Extract the (X, Y) coordinate from the center of the cell holding the provided text.  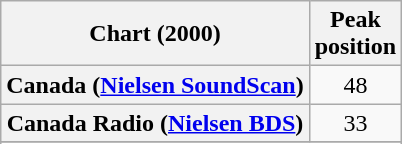
Chart (2000) (155, 34)
Peakposition (355, 34)
Canada (Nielsen SoundScan) (155, 85)
33 (355, 123)
48 (355, 85)
Canada Radio (Nielsen BDS) (155, 123)
